Detect which cell encompasses the target text, then output its (x, y) center coordinate. 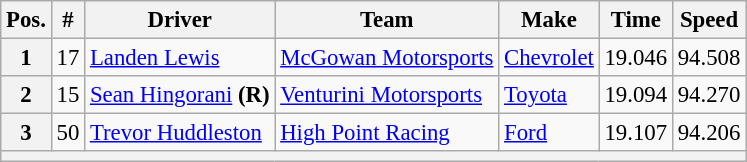
94.270 (708, 95)
Speed (708, 20)
19.046 (636, 58)
94.206 (708, 133)
Chevrolet (549, 58)
3 (26, 133)
Trevor Huddleston (180, 133)
McGowan Motorsports (387, 58)
50 (68, 133)
Team (387, 20)
Sean Hingorani (R) (180, 95)
Time (636, 20)
Ford (549, 133)
Pos. (26, 20)
# (68, 20)
Landen Lewis (180, 58)
1 (26, 58)
Venturini Motorsports (387, 95)
Driver (180, 20)
19.107 (636, 133)
Make (549, 20)
2 (26, 95)
19.094 (636, 95)
High Point Racing (387, 133)
15 (68, 95)
94.508 (708, 58)
Toyota (549, 95)
17 (68, 58)
